Pinpoint the cell where the given text exists, returning its [x, y] midpoint coordinate. 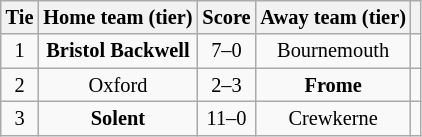
2–3 [226, 85]
Tie [20, 17]
Solent [118, 118]
Away team (tier) [332, 17]
Frome [332, 85]
3 [20, 118]
2 [20, 85]
Home team (tier) [118, 17]
Score [226, 17]
Oxford [118, 85]
1 [20, 51]
7–0 [226, 51]
11–0 [226, 118]
Bournemouth [332, 51]
Bristol Backwell [118, 51]
Crewkerne [332, 118]
